Return the [x, y] coordinate for the center point of the cell that contains the specified text.  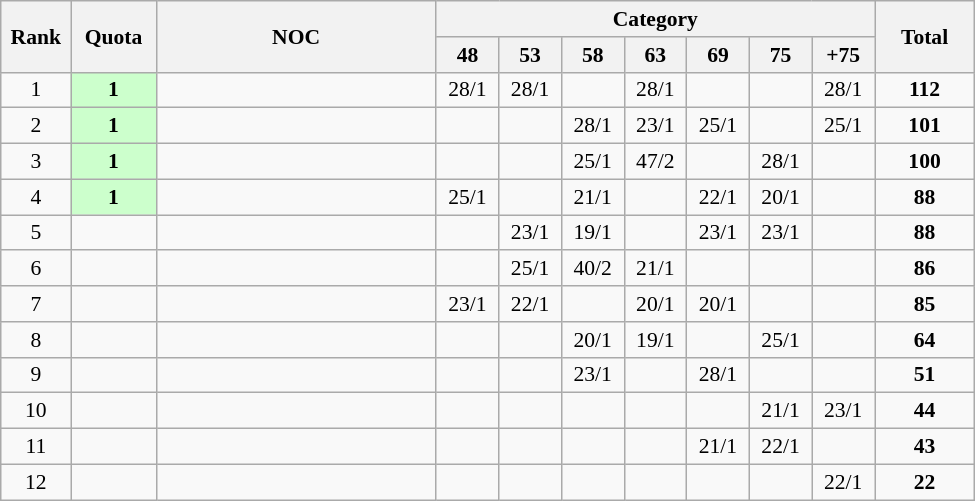
44 [924, 411]
NOC [296, 36]
51 [924, 375]
Total [924, 36]
7 [36, 304]
Rank [36, 36]
3 [36, 162]
Quota [114, 36]
+75 [844, 55]
53 [530, 55]
85 [924, 304]
Category [655, 19]
75 [780, 55]
2 [36, 126]
47/2 [656, 162]
40/2 [592, 269]
48 [468, 55]
10 [36, 411]
69 [718, 55]
22 [924, 482]
58 [592, 55]
101 [924, 126]
100 [924, 162]
5 [36, 233]
43 [924, 447]
112 [924, 90]
8 [36, 340]
11 [36, 447]
4 [36, 197]
9 [36, 375]
12 [36, 482]
63 [656, 55]
86 [924, 269]
64 [924, 340]
6 [36, 269]
